Identify which cell holds the provided text, then report its [X, Y] central coordinate. 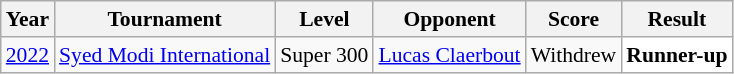
Runner-up [676, 55]
Level [324, 19]
Year [28, 19]
Lucas Claerbout [449, 55]
Tournament [164, 19]
Score [574, 19]
Super 300 [324, 55]
2022 [28, 55]
Syed Modi International [164, 55]
Result [676, 19]
Opponent [449, 19]
Withdrew [574, 55]
